Find where the given text appears and provide that cell's center as [x, y] coordinate. 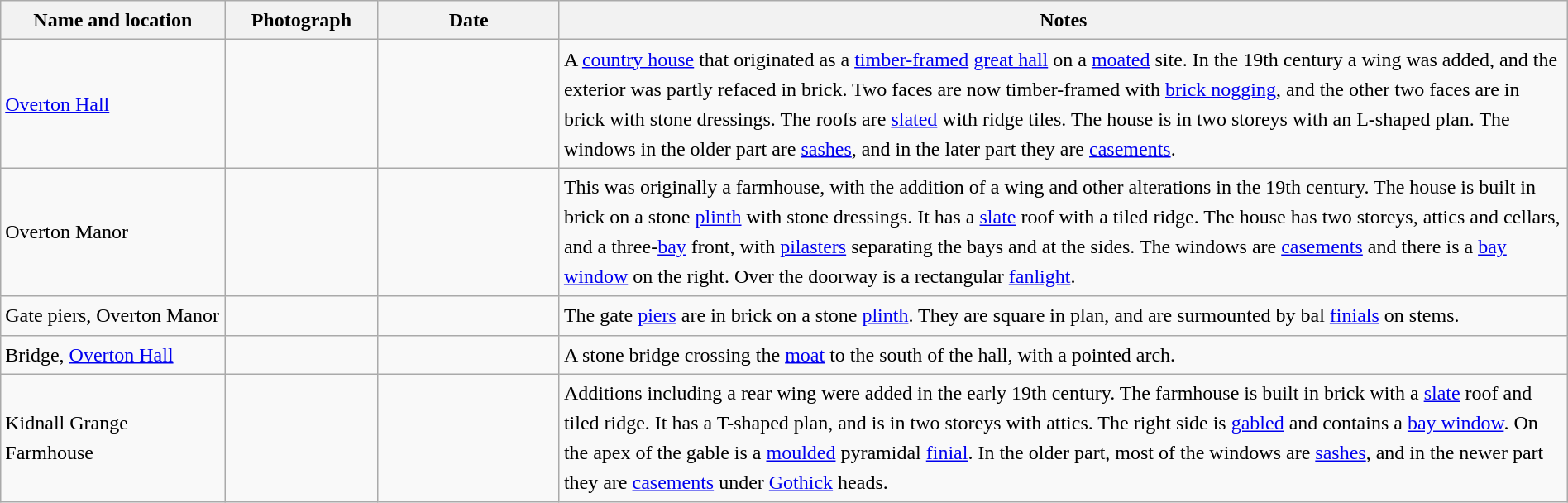
Date [468, 20]
Name and location [112, 20]
Bridge, Overton Hall [112, 354]
Overton Manor [112, 232]
Gate piers, Overton Manor [112, 316]
Overton Hall [112, 104]
Kidnall Grange Farmhouse [112, 438]
Photograph [301, 20]
A stone bridge crossing the moat to the south of the hall, with a pointed arch. [1064, 354]
Notes [1064, 20]
The gate piers are in brick on a stone plinth. They are square in plan, and are surmounted by bal finials on stems. [1064, 316]
